Return the [X, Y] coordinate for the center point of the cell that contains the specified text.  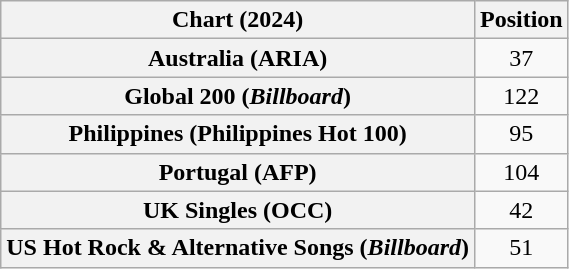
Philippines (Philippines Hot 100) [238, 134]
Australia (ARIA) [238, 58]
Portugal (AFP) [238, 172]
Global 200 (Billboard) [238, 96]
51 [521, 248]
42 [521, 210]
95 [521, 134]
122 [521, 96]
37 [521, 58]
Position [521, 20]
UK Singles (OCC) [238, 210]
Chart (2024) [238, 20]
US Hot Rock & Alternative Songs (Billboard) [238, 248]
104 [521, 172]
